From the cell containing the given text, extract its center point as [x, y] coordinate. 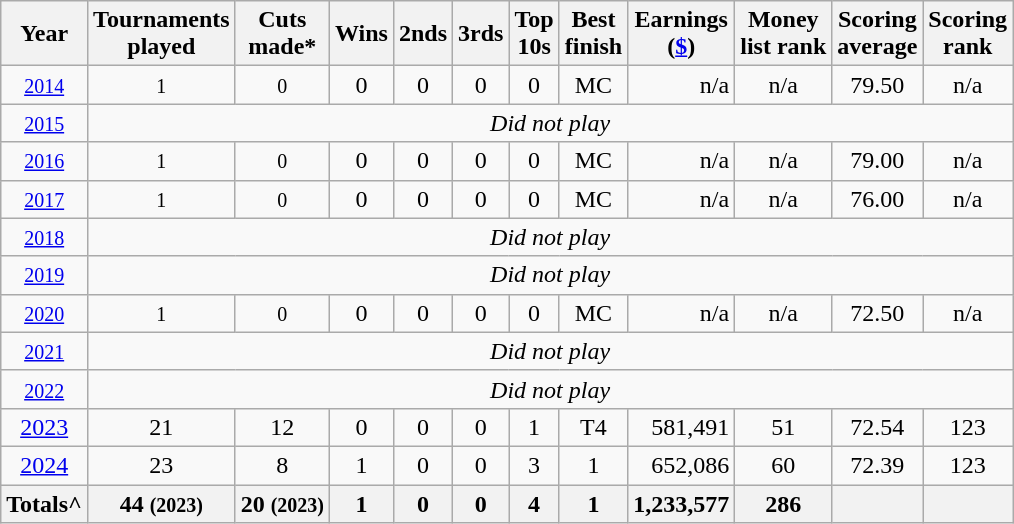
2020 [44, 313]
2018 [44, 237]
1,233,577 [682, 503]
79.00 [878, 161]
2019 [44, 275]
Top 10s [534, 34]
23 [162, 465]
44 (2023) [162, 503]
3rds [481, 34]
2017 [44, 199]
Year [44, 34]
72.39 [878, 465]
Cuts made* [282, 34]
Totals^ [44, 503]
72.50 [878, 313]
2016 [44, 161]
3 [534, 465]
2022 [44, 389]
Wins [361, 34]
T4 [593, 427]
4 [534, 503]
8 [282, 465]
Best finish [593, 34]
Tournaments played [162, 34]
2014 [44, 85]
Scoringrank [968, 34]
2023 [44, 427]
21 [162, 427]
581,491 [682, 427]
12 [282, 427]
2nds [422, 34]
76.00 [878, 199]
2015 [44, 123]
2021 [44, 351]
72.54 [878, 427]
51 [784, 427]
652,086 [682, 465]
286 [784, 503]
60 [784, 465]
Moneylist rank [784, 34]
Scoring average [878, 34]
2024 [44, 465]
79.50 [878, 85]
Earnings($) [682, 34]
20 (2023) [282, 503]
